Output the [x, y] coordinate of the center of the cell containing the given text.  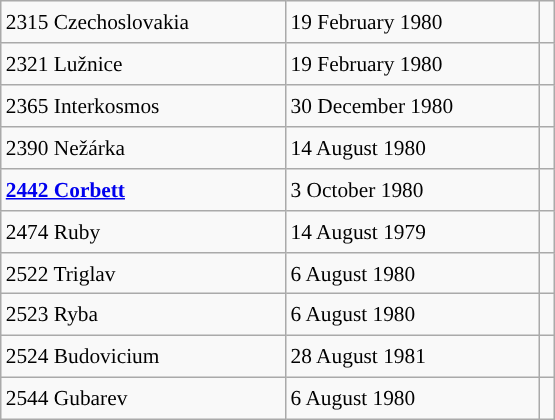
2442 Corbett [144, 189]
14 August 1980 [413, 148]
2474 Ruby [144, 231]
2524 Budovicium [144, 357]
2522 Triglav [144, 273]
2315 Czechoslovakia [144, 22]
3 October 1980 [413, 189]
2544 Gubarev [144, 399]
2523 Ryba [144, 315]
2390 Nežárka [144, 148]
2365 Interkosmos [144, 106]
30 December 1980 [413, 106]
14 August 1979 [413, 231]
2321 Lužnice [144, 64]
28 August 1981 [413, 357]
